For the text-containing cell, return its midpoint in (X, Y) coordinate format. 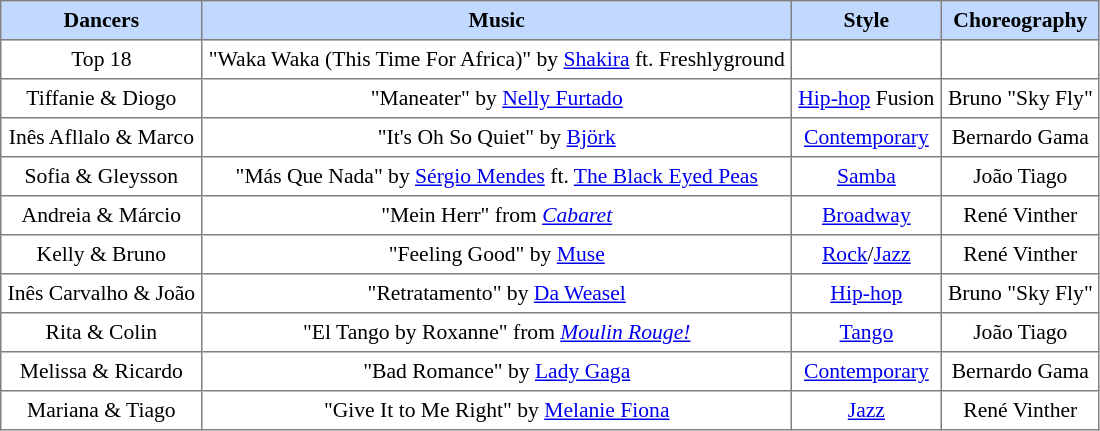
Kelly & Bruno (102, 254)
Rock/Jazz (867, 254)
"Bad Romance" by Lady Gaga (497, 372)
Inês Carvalho & João (102, 294)
Hip-hop Fusion (867, 98)
"Retratamento" by Da Weasel (497, 294)
Broadway (867, 216)
"Mein Herr" from Cabaret (497, 216)
Andreia & Márcio (102, 216)
"El Tango by Roxanne" from Moulin Rouge! (497, 332)
Tango (867, 332)
Choreography (1020, 20)
"Waka Waka (This Time For Africa)" by Shakira ft. Freshlyground (497, 60)
"Maneater" by Nelly Furtado (497, 98)
Sofia & Gleysson (102, 176)
Style (867, 20)
"Más Que Nada" by Sérgio Mendes ft. The Black Eyed Peas (497, 176)
Samba (867, 176)
"Give It to Me Right" by Melanie Fiona (497, 410)
Tiffanie & Diogo (102, 98)
Music (497, 20)
Inês Afllalo & Marco (102, 138)
"It's Oh So Quiet" by Björk (497, 138)
Top 18 (102, 60)
Jazz (867, 410)
Hip-hop (867, 294)
Mariana & Tiago (102, 410)
"Feeling Good" by Muse (497, 254)
Dancers (102, 20)
Rita & Colin (102, 332)
Melissa & Ricardo (102, 372)
